For the text-containing cell, return its midpoint in [X, Y] coordinate format. 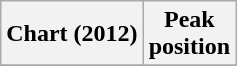
Peakposition [189, 34]
Chart (2012) [72, 34]
